From the cell containing the given text, extract its center point as (X, Y) coordinate. 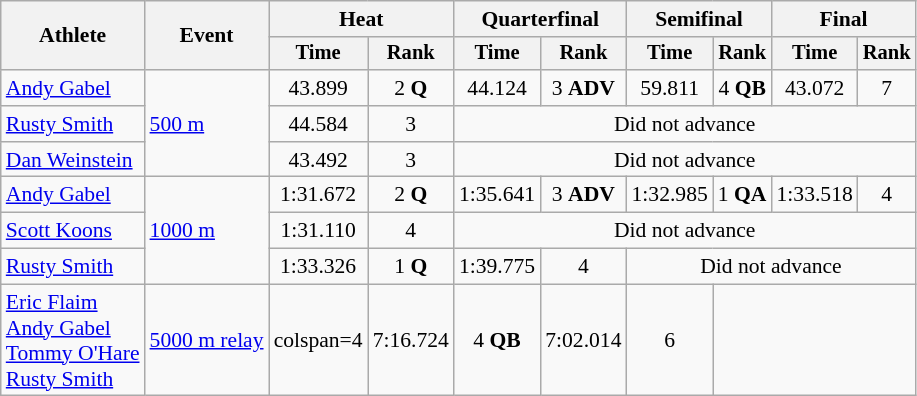
44.584 (318, 124)
1:39.775 (497, 267)
500 m (207, 124)
43.492 (318, 160)
1 QA (742, 195)
1:31.110 (318, 231)
1:33.326 (318, 267)
1 Q (411, 267)
5000 m relay (207, 340)
Athlete (73, 36)
Final (844, 19)
1:32.985 (670, 195)
43.899 (318, 88)
Heat (362, 19)
Dan Weinstein (73, 160)
Event (207, 36)
1000 m (207, 230)
44.124 (497, 88)
43.072 (815, 88)
6 (670, 340)
Scott Koons (73, 231)
59.811 (670, 88)
1:31.672 (318, 195)
1:35.641 (497, 195)
7 (887, 88)
Eric FlaimAndy GabelTommy O'HareRusty Smith (73, 340)
Semifinal (700, 19)
Quarterfinal (540, 19)
1:33.518 (815, 195)
7:02.014 (583, 340)
7:16.724 (411, 340)
colspan=4 (318, 340)
